Capture the cell that displays the provided text and extract its [X, Y] central coordinate. 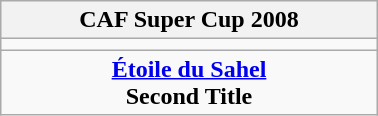
Étoile du SahelSecond Title [189, 82]
CAF Super Cup 2008 [189, 20]
